Return the (x, y) coordinate for the center point of the cell that contains the specified text.  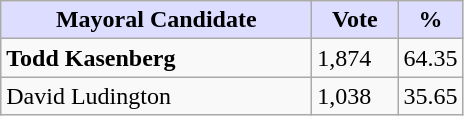
1,874 (355, 58)
Todd Kasenberg (156, 58)
Vote (355, 20)
Mayoral Candidate (156, 20)
David Ludington (156, 96)
1,038 (355, 96)
35.65 (430, 96)
% (430, 20)
64.35 (430, 58)
